Find where the given text appears and provide that cell's center as [x, y] coordinate. 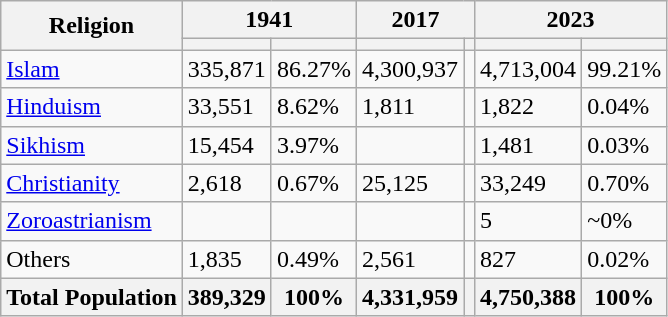
2,618 [226, 183]
4,331,959 [410, 297]
827 [528, 259]
4,300,937 [410, 69]
0.02% [624, 259]
0.03% [624, 145]
Total Population [92, 297]
0.70% [624, 183]
Religion [92, 26]
1941 [269, 20]
86.27% [314, 69]
25,125 [410, 183]
~0% [624, 221]
1,835 [226, 259]
1,822 [528, 107]
99.21% [624, 69]
1,811 [410, 107]
8.62% [314, 107]
4,713,004 [528, 69]
2017 [415, 20]
1,481 [528, 145]
15,454 [226, 145]
3.97% [314, 145]
5 [528, 221]
Hinduism [92, 107]
Christianity [92, 183]
Islam [92, 69]
33,551 [226, 107]
2023 [571, 20]
33,249 [528, 183]
0.67% [314, 183]
0.04% [624, 107]
Zoroastrianism [92, 221]
0.49% [314, 259]
389,329 [226, 297]
Others [92, 259]
335,871 [226, 69]
4,750,388 [528, 297]
Sikhism [92, 145]
2,561 [410, 259]
